Provide the (X, Y) coordinate of the cell's center where the given text is located.  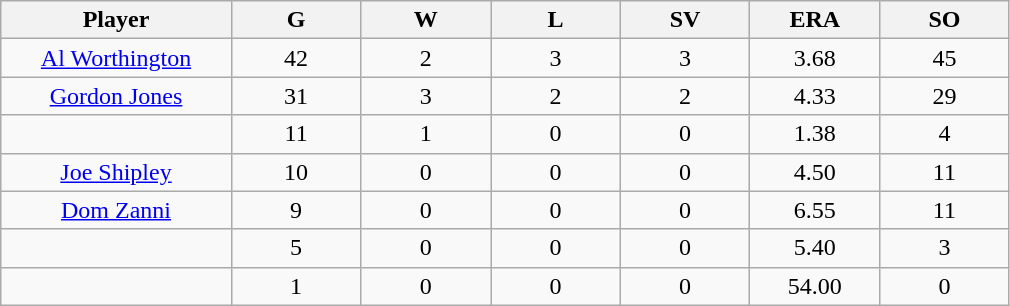
5 (296, 248)
ERA (815, 20)
G (296, 20)
1.38 (815, 134)
L (556, 20)
Joe Shipley (116, 172)
4 (945, 134)
3.68 (815, 58)
42 (296, 58)
9 (296, 210)
Dom Zanni (116, 210)
10 (296, 172)
W (426, 20)
4.33 (815, 96)
Gordon Jones (116, 96)
6.55 (815, 210)
SO (945, 20)
29 (945, 96)
4.50 (815, 172)
SV (685, 20)
31 (296, 96)
45 (945, 58)
Player (116, 20)
5.40 (815, 248)
54.00 (815, 286)
Al Worthington (116, 58)
